Provide the [X, Y] coordinate of the cell's center where the given text is located.  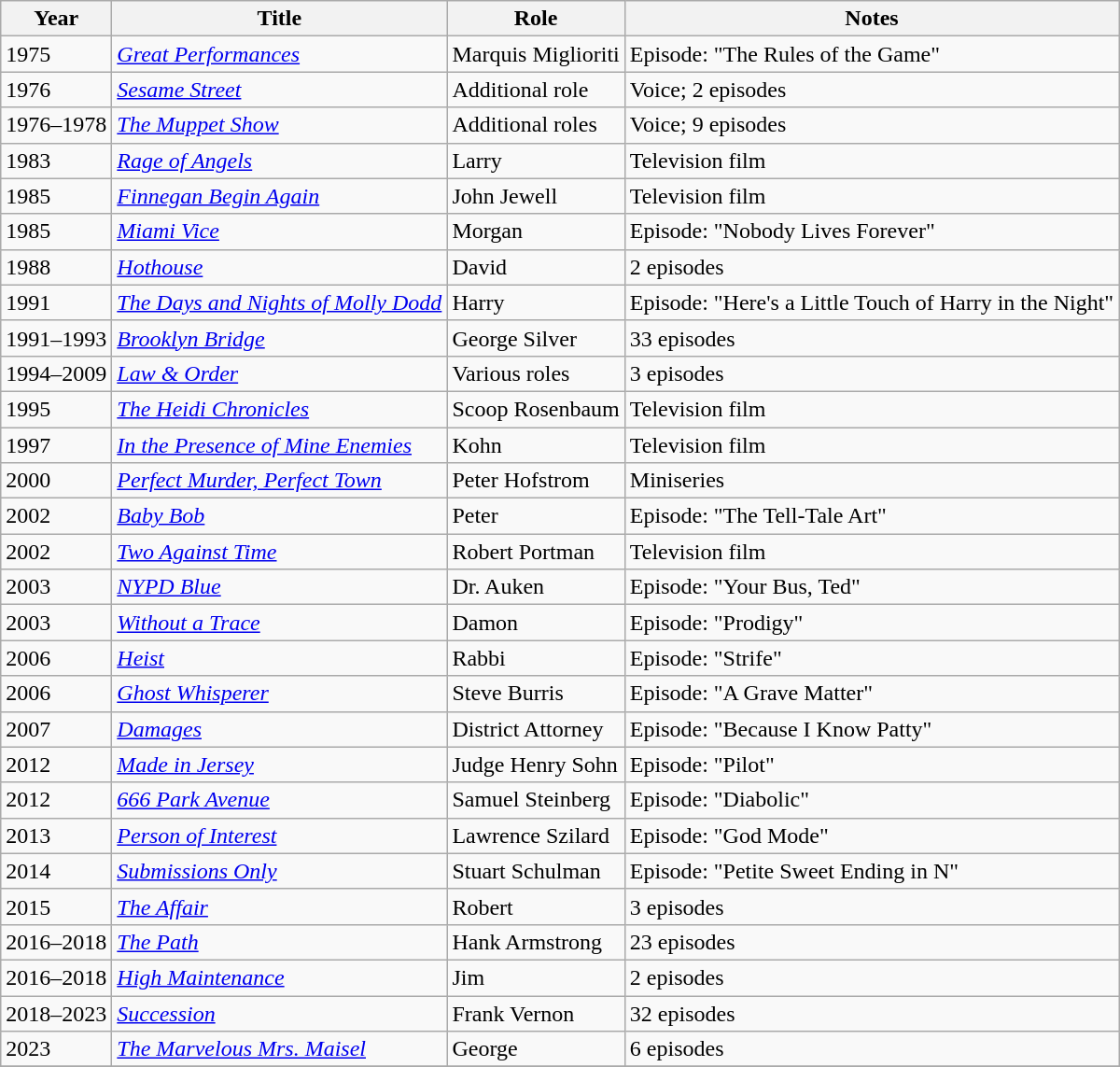
Episode: "The Rules of the Game" [872, 54]
Peter Hofstrom [536, 481]
Additional roles [536, 125]
Voice; 2 episodes [872, 90]
Rage of Angels [280, 161]
1976–1978 [56, 125]
2015 [56, 906]
Dr. Auken [536, 587]
Hank Armstrong [536, 942]
1983 [56, 161]
Year [56, 19]
Brooklyn Bridge [280, 338]
Stuart Schulman [536, 871]
33 episodes [872, 338]
Scoop Rosenbaum [536, 409]
666 Park Avenue [280, 800]
Steve Burris [536, 694]
George Silver [536, 338]
The Days and Nights of Molly Dodd [280, 302]
Episode: "Diabolic" [872, 800]
High Maintenance [280, 977]
The Affair [280, 906]
Frank Vernon [536, 1013]
The Marvelous Mrs. Maisel [280, 1049]
Marquis Miglioriti [536, 54]
Ghost Whisperer [280, 694]
Episode: "Pilot" [872, 765]
32 episodes [872, 1013]
The Heidi Chronicles [280, 409]
Episode: "The Tell-Tale Art" [872, 516]
The Path [280, 942]
Law & Order [280, 373]
Made in Jersey [280, 765]
1975 [56, 54]
Succession [280, 1013]
1991 [56, 302]
Peter [536, 516]
Perfect Murder, Perfect Town [280, 481]
Various roles [536, 373]
Miniseries [872, 481]
1994–2009 [56, 373]
George [536, 1049]
Jim [536, 977]
2018–2023 [56, 1013]
Sesame Street [280, 90]
2014 [56, 871]
Person of Interest [280, 835]
David [536, 267]
2000 [56, 481]
In the Presence of Mine Enemies [280, 445]
Larry [536, 161]
Great Performances [280, 54]
Samuel Steinberg [536, 800]
Rabbi [536, 658]
Role [536, 19]
Baby Bob [280, 516]
Harry [536, 302]
Lawrence Szilard [536, 835]
Judge Henry Sohn [536, 765]
Robert Portman [536, 552]
Damages [280, 729]
Finnegan Begin Again [280, 196]
Voice; 9 episodes [872, 125]
Episode: "Because I Know Patty" [872, 729]
6 episodes [872, 1049]
Two Against Time [280, 552]
Episode: "Petite Sweet Ending in N" [872, 871]
The Muppet Show [280, 125]
Kohn [536, 445]
Robert [536, 906]
Episode: "A Grave Matter" [872, 694]
NYPD Blue [280, 587]
1976 [56, 90]
District Attorney [536, 729]
1995 [56, 409]
Episode: "Strife" [872, 658]
Heist [280, 658]
Episode: "Here's a Little Touch of Harry in the Night" [872, 302]
Episode: "God Mode" [872, 835]
2013 [56, 835]
23 episodes [872, 942]
Morgan [536, 232]
Hothouse [280, 267]
Miami Vice [280, 232]
1991–1993 [56, 338]
2023 [56, 1049]
1997 [56, 445]
Without a Trace [280, 623]
John Jewell [536, 196]
Title [280, 19]
2007 [56, 729]
1988 [56, 267]
Additional role [536, 90]
Damon [536, 623]
Episode: "Prodigy" [872, 623]
Episode: "Your Bus, Ted" [872, 587]
Submissions Only [280, 871]
Episode: "Nobody Lives Forever" [872, 232]
Notes [872, 19]
